Pinpoint the cell where the given text exists, returning its (X, Y) midpoint coordinate. 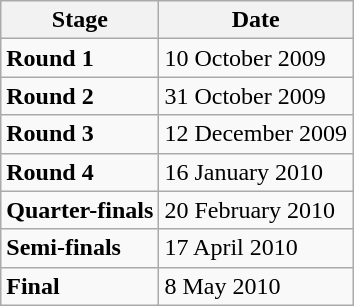
12 December 2009 (256, 134)
Round 2 (80, 96)
Round 3 (80, 134)
8 May 2010 (256, 286)
Final (80, 286)
17 April 2010 (256, 248)
Semi-finals (80, 248)
16 January 2010 (256, 172)
Date (256, 20)
Stage (80, 20)
31 October 2009 (256, 96)
10 October 2009 (256, 58)
Quarter-finals (80, 210)
Round 4 (80, 172)
Round 1 (80, 58)
20 February 2010 (256, 210)
